Detect which cell encompasses the target text, then output its (X, Y) center coordinate. 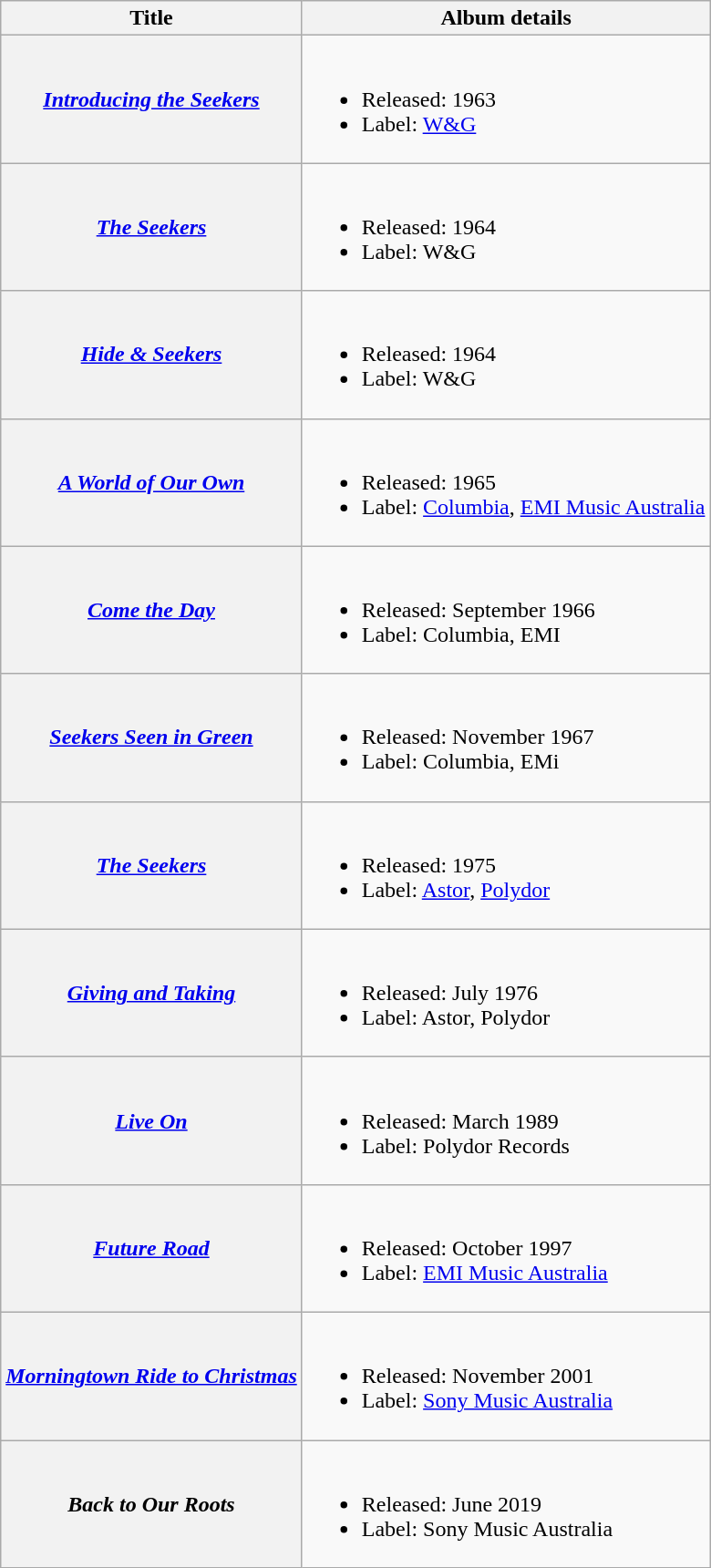
Released: November 2001Label: Sony Music Australia (506, 1376)
Released: 1975Label: Astor, Polydor (506, 865)
Released: 1963Label: W&G (506, 99)
A World of Our Own (151, 482)
Album details (506, 18)
Live On (151, 1120)
Released: November 1967Label: Columbia, EMi (506, 738)
Future Road (151, 1248)
Released: July 1976Label: Astor, Polydor (506, 993)
Released: September 1966Label: Columbia, EMI (506, 610)
Released: March 1989Label: Polydor Records (506, 1120)
Released: June 2019Label: Sony Music Australia (506, 1504)
Morningtown Ride to Christmas (151, 1376)
Released: 1965Label: Columbia, EMI Music Australia (506, 482)
Come the Day (151, 610)
Released: October 1997Label: EMI Music Australia (506, 1248)
Giving and Taking (151, 993)
Title (151, 18)
Seekers Seen in Green (151, 738)
Hide & Seekers (151, 355)
Introducing the Seekers (151, 99)
Back to Our Roots (151, 1504)
